Detect which cell encompasses the target text, then output its (x, y) center coordinate. 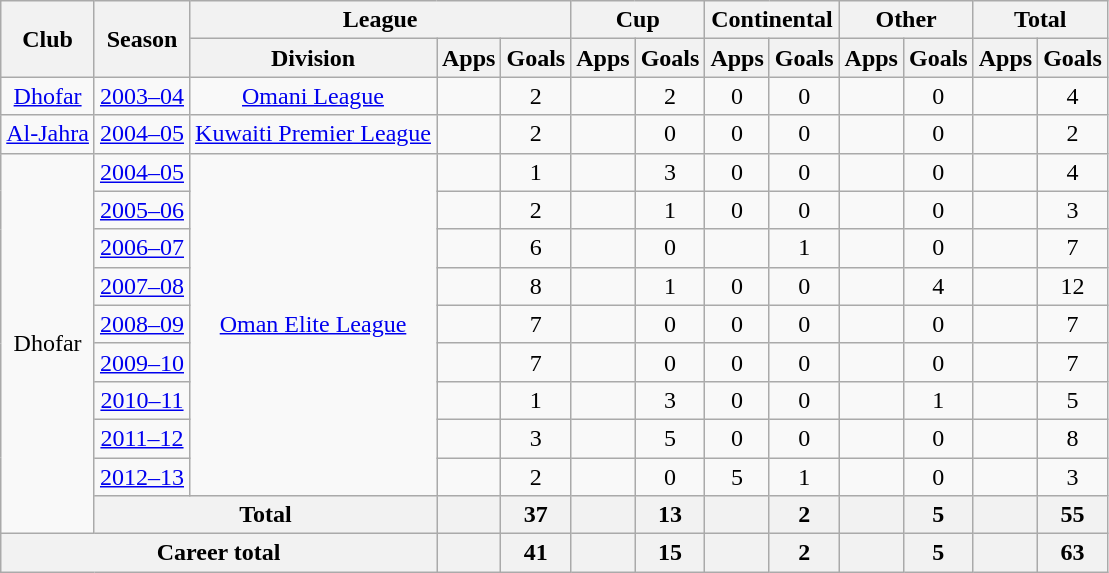
2005–06 (142, 210)
Omani League (314, 96)
12 (1073, 286)
Cup (638, 20)
2006–07 (142, 248)
41 (536, 553)
Division (314, 58)
13 (670, 515)
6 (536, 248)
Kuwaiti Premier League (314, 134)
Al-Jahra (48, 134)
63 (1073, 553)
2009–10 (142, 362)
Continental (772, 20)
15 (670, 553)
Club (48, 39)
Oman Elite League (314, 324)
Career total (219, 553)
League (380, 20)
2008–09 (142, 324)
Other (906, 20)
55 (1073, 515)
2007–08 (142, 286)
37 (536, 515)
2011–12 (142, 438)
2012–13 (142, 477)
Season (142, 39)
2010–11 (142, 400)
2003–04 (142, 96)
